For the text-containing cell, return its midpoint in [x, y] coordinate format. 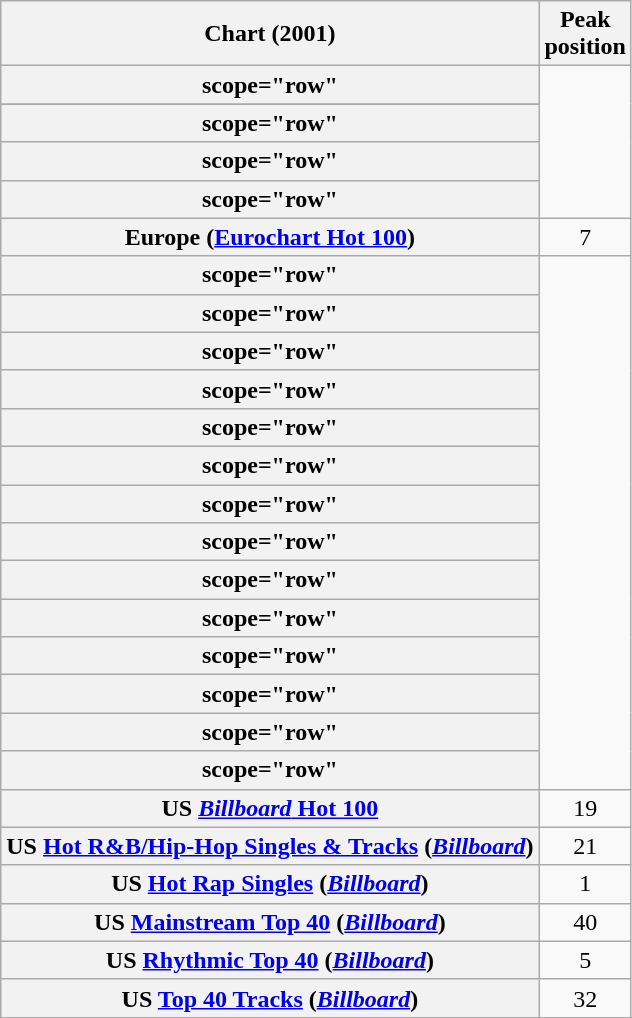
1 [585, 884]
US Hot R&B/Hip-Hop Singles & Tracks (Billboard) [270, 846]
Peakposition [585, 34]
5 [585, 960]
7 [585, 237]
US Top 40 Tracks (Billboard) [270, 998]
Europe (Eurochart Hot 100) [270, 237]
Chart (2001) [270, 34]
US Rhythmic Top 40 (Billboard) [270, 960]
40 [585, 922]
US Billboard Hot 100 [270, 808]
US Hot Rap Singles (Billboard) [270, 884]
32 [585, 998]
19 [585, 808]
21 [585, 846]
US Mainstream Top 40 (Billboard) [270, 922]
